Pinpoint the cell where the given text exists, returning its (X, Y) midpoint coordinate. 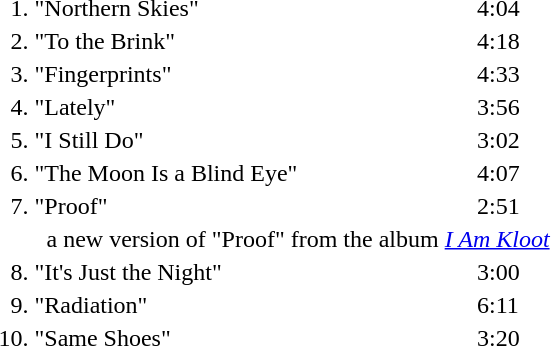
a new version of "Proof" from the album I Am Kloot (292, 239)
"Fingerprints" (253, 74)
"Proof" (253, 206)
"It's Just the Night" (253, 272)
"I Still Do" (253, 140)
"To the Brink" (253, 41)
"Radiation" (253, 305)
"The Moon Is a Blind Eye" (253, 173)
"Lately" (253, 107)
